Locate the cell with the specified text and output its (X, Y) center coordinate. 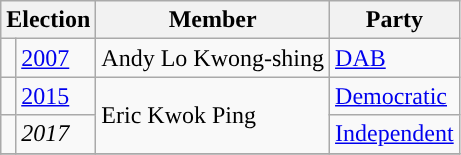
2007 (56, 58)
Democratic (395, 96)
Member (213, 20)
Independent (395, 134)
Party (395, 20)
DAB (395, 58)
2015 (56, 96)
Election (48, 20)
Eric Kwok Ping (213, 115)
Andy Lo Kwong-shing (213, 58)
2017 (56, 134)
